Identify which cell holds the provided text, then report its [x, y] central coordinate. 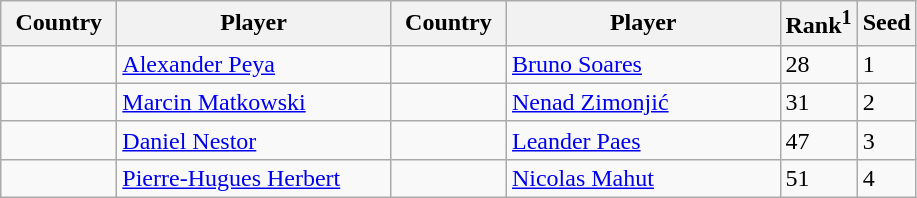
Alexander Peya [254, 64]
Bruno Soares [643, 64]
Pierre-Hugues Herbert [254, 178]
47 [818, 140]
31 [818, 102]
Seed [886, 24]
Marcin Matkowski [254, 102]
Leander Paes [643, 140]
Nicolas Mahut [643, 178]
1 [886, 64]
28 [818, 64]
2 [886, 102]
Nenad Zimonjić [643, 102]
Daniel Nestor [254, 140]
4 [886, 178]
Rank1 [818, 24]
3 [886, 140]
51 [818, 178]
